Detect which cell encompasses the target text, then output its [X, Y] center coordinate. 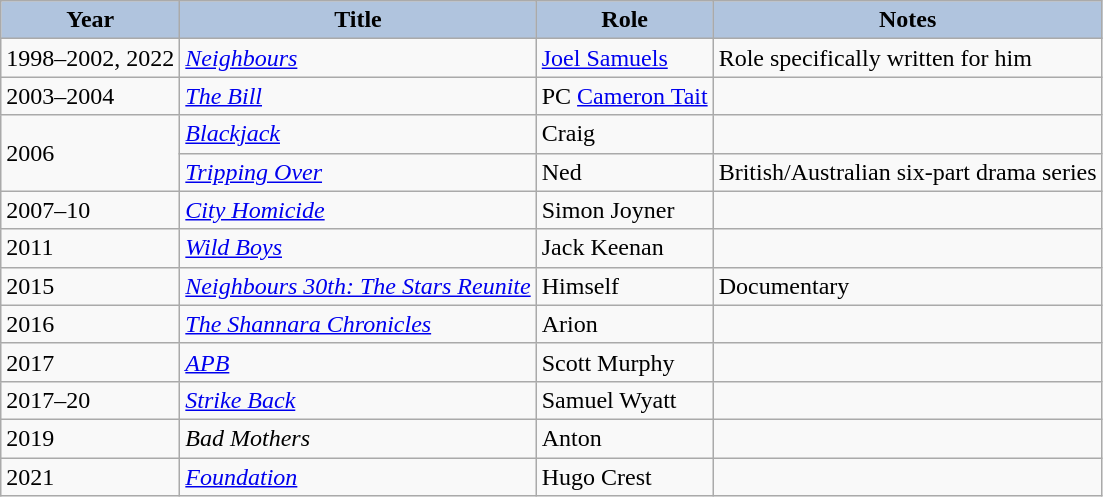
2006 [90, 153]
Year [90, 20]
2016 [90, 324]
Foundation [358, 477]
Tripping Over [358, 172]
City Homicide [358, 210]
Role [624, 20]
British/Australian six-part drama series [908, 172]
2021 [90, 477]
The Shannara Chronicles [358, 324]
Hugo Crest [624, 477]
APB [358, 362]
Craig [624, 134]
Bad Mothers [358, 438]
Arion [624, 324]
Wild Boys [358, 248]
2003–2004 [90, 96]
Ned [624, 172]
Himself [624, 286]
Samuel Wyatt [624, 400]
2015 [90, 286]
1998–2002, 2022 [90, 58]
Neighbours [358, 58]
Title [358, 20]
Joel Samuels [624, 58]
Neighbours 30th: The Stars Reunite [358, 286]
PC Cameron Tait [624, 96]
Notes [908, 20]
Jack Keenan [624, 248]
2017 [90, 362]
2019 [90, 438]
The Bill [358, 96]
Blackjack [358, 134]
Documentary [908, 286]
Simon Joyner [624, 210]
Role specifically written for him [908, 58]
Anton [624, 438]
2011 [90, 248]
Scott Murphy [624, 362]
2007–10 [90, 210]
2017–20 [90, 400]
Strike Back [358, 400]
